Search for the cell housing the specified text and yield its [X, Y] center coordinate. 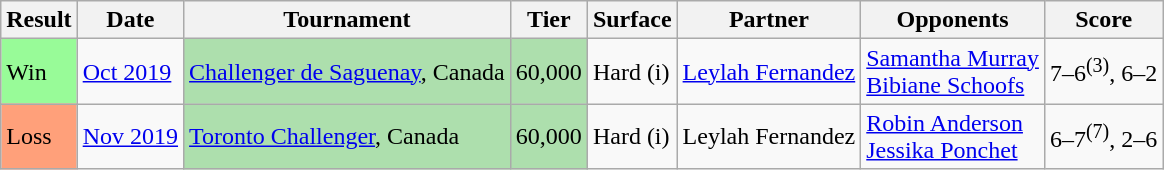
Partner [769, 20]
6–7(7), 2–6 [1103, 136]
Score [1103, 20]
Win [39, 72]
Challenger de Saguenay, Canada [348, 72]
Loss [39, 136]
Result [39, 20]
Oct 2019 [130, 72]
7–6(3), 6–2 [1103, 72]
Date [130, 20]
Samantha Murray Bibiane Schoofs [953, 72]
Tier [548, 20]
Robin Anderson Jessika Ponchet [953, 136]
Toronto Challenger, Canada [348, 136]
Nov 2019 [130, 136]
Opponents [953, 20]
Tournament [348, 20]
Surface [632, 20]
